Return (x, y) of the center of cell containing provided text 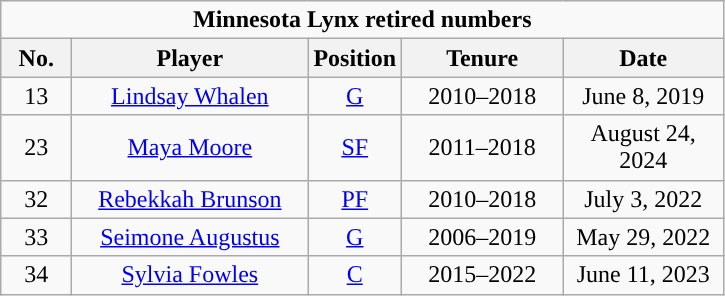
Minnesota Lynx retired numbers (362, 20)
May 29, 2022 (644, 237)
13 (36, 96)
PF (355, 199)
Player (190, 58)
Date (644, 58)
33 (36, 237)
C (355, 275)
SF (355, 148)
Tenure (482, 58)
2015–2022 (482, 275)
Sylvia Fowles (190, 275)
2011–2018 (482, 148)
34 (36, 275)
June 8, 2019 (644, 96)
No. (36, 58)
July 3, 2022 (644, 199)
Maya Moore (190, 148)
2006–2019 (482, 237)
August 24, 2024 (644, 148)
June 11, 2023 (644, 275)
Seimone Augustus (190, 237)
Lindsay Whalen (190, 96)
Position (355, 58)
Rebekkah Brunson (190, 199)
23 (36, 148)
32 (36, 199)
